Find where the given text appears and provide that cell's center as (X, Y) coordinate. 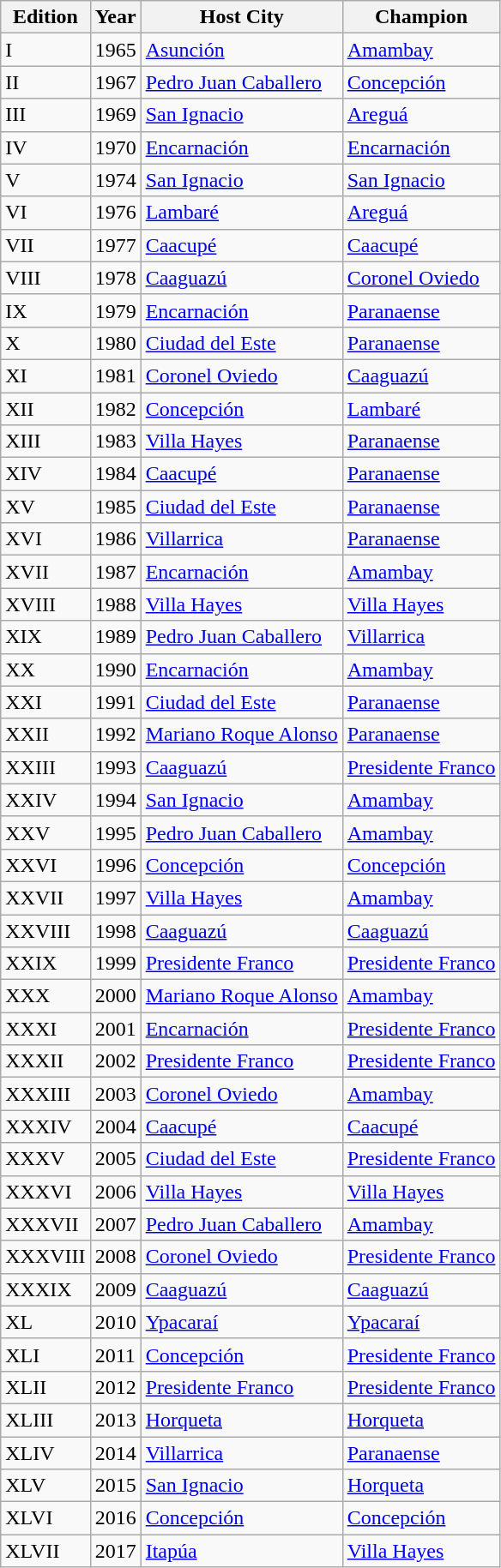
1970 (115, 147)
1997 (115, 898)
1969 (115, 115)
1996 (115, 865)
1991 (115, 702)
2013 (115, 1420)
XIV (45, 474)
2003 (115, 1094)
2011 (115, 1355)
1990 (115, 670)
XXXVII (45, 1224)
XXXI (45, 1029)
XXV (45, 832)
1965 (115, 50)
2015 (115, 1486)
XXXIII (45, 1094)
1967 (115, 82)
1983 (115, 442)
XLVII (45, 1551)
1987 (115, 572)
VIII (45, 278)
Itapúa (242, 1551)
XLIV (45, 1453)
1994 (115, 800)
2007 (115, 1224)
XVII (45, 572)
X (45, 343)
XVI (45, 539)
2002 (115, 1061)
Edition (45, 17)
XXXII (45, 1061)
1999 (115, 964)
1984 (115, 474)
III (45, 115)
XXVIII (45, 930)
XL (45, 1322)
2016 (115, 1518)
XXX (45, 996)
XII (45, 409)
1988 (115, 604)
1993 (115, 767)
2012 (115, 1387)
XLIII (45, 1420)
1992 (115, 735)
XLII (45, 1387)
Champion (421, 17)
XV (45, 507)
1998 (115, 930)
XXIV (45, 800)
2005 (115, 1159)
Year (115, 17)
1986 (115, 539)
XXXVI (45, 1192)
XXXIX (45, 1289)
II (45, 82)
VI (45, 213)
XXIII (45, 767)
XXXVIII (45, 1257)
XLI (45, 1355)
Host City (242, 17)
XIX (45, 637)
XXII (45, 735)
Asunción (242, 50)
1979 (115, 310)
1976 (115, 213)
2017 (115, 1551)
XVIII (45, 604)
2001 (115, 1029)
VII (45, 245)
2006 (115, 1192)
I (45, 50)
1978 (115, 278)
2009 (115, 1289)
2008 (115, 1257)
IX (45, 310)
2010 (115, 1322)
1989 (115, 637)
2000 (115, 996)
XXVII (45, 898)
IV (45, 147)
V (45, 180)
XXXIV (45, 1126)
XLV (45, 1486)
1980 (115, 343)
1985 (115, 507)
1974 (115, 180)
XIII (45, 442)
XXI (45, 702)
1977 (115, 245)
1982 (115, 409)
XX (45, 670)
XLVI (45, 1518)
2004 (115, 1126)
1995 (115, 832)
XXXV (45, 1159)
XI (45, 375)
2014 (115, 1453)
1981 (115, 375)
XXIX (45, 964)
XXVI (45, 865)
